Pinpoint the cell where the given text exists, returning its (X, Y) midpoint coordinate. 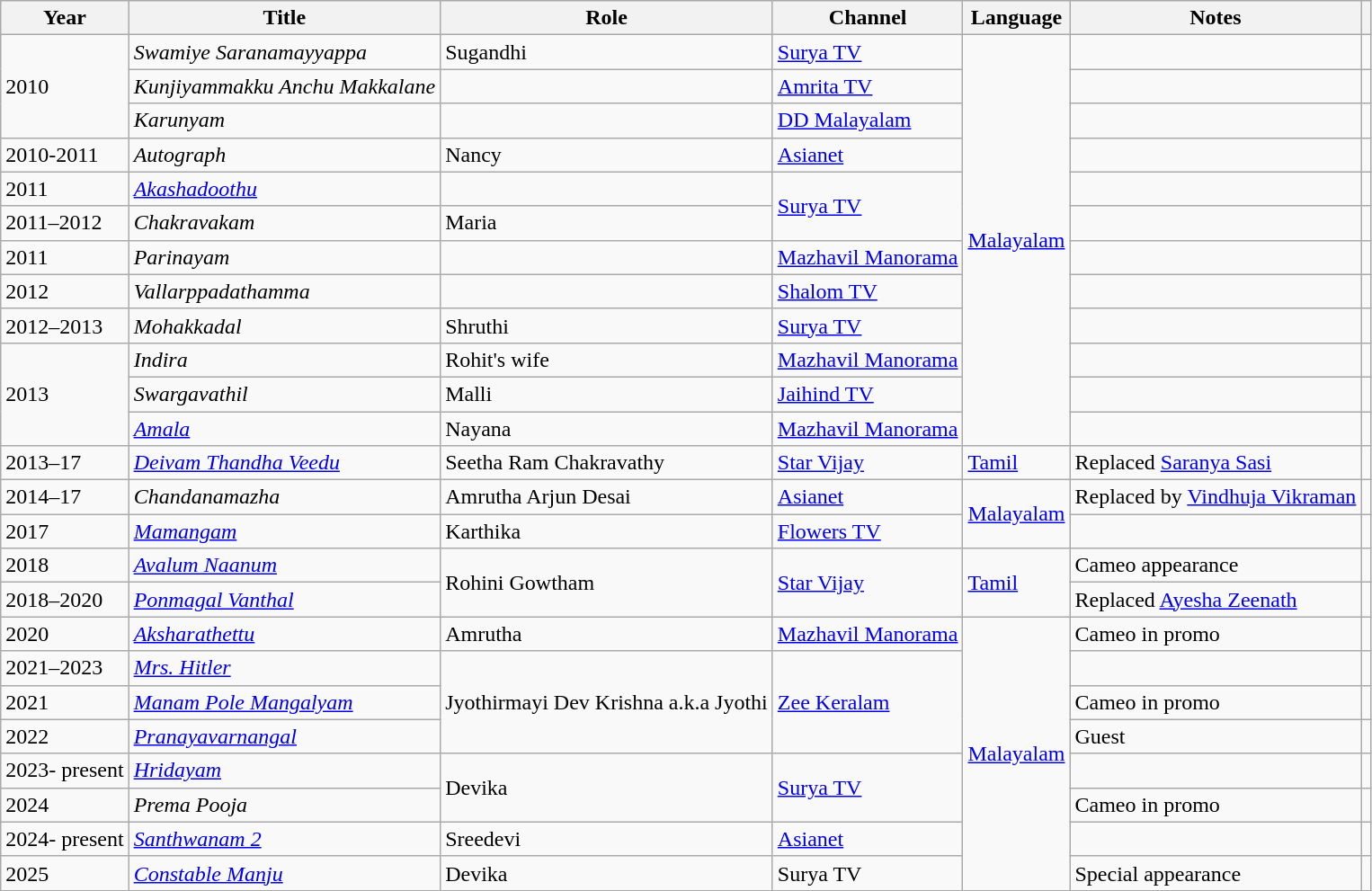
Avalum Naanum (284, 566)
Amrita TV (868, 86)
Deivam Thandha Veedu (284, 463)
Chakravakam (284, 223)
Mrs. Hitler (284, 668)
Shruthi (607, 325)
Prema Pooja (284, 805)
2018–2020 (65, 600)
Channel (868, 18)
Amala (284, 429)
Indira (284, 360)
Chandanamazha (284, 497)
Role (607, 18)
Jaihind TV (868, 394)
Aksharathettu (284, 634)
Replaced Saranya Sasi (1216, 463)
Cameo appearance (1216, 566)
Akashadoothu (284, 189)
2024 (65, 805)
2010 (65, 86)
2013–17 (65, 463)
Mamangam (284, 531)
Hridayam (284, 771)
Title (284, 18)
2020 (65, 634)
Jyothirmayi Dev Krishna a.k.a Jyothi (607, 702)
Pranayavarnangal (284, 736)
Kunjiyammakku Anchu Makkalane (284, 86)
2022 (65, 736)
Language (1016, 18)
2012–2013 (65, 325)
2024- present (65, 839)
Zee Keralam (868, 702)
Guest (1216, 736)
2021–2023 (65, 668)
Nancy (607, 155)
Ponmagal Vanthal (284, 600)
2023- present (65, 771)
Rohit's wife (607, 360)
Flowers TV (868, 531)
2011–2012 (65, 223)
Replaced Ayesha Zeenath (1216, 600)
Swamiye Saranamayyappa (284, 52)
Mohakkadal (284, 325)
2010-2011 (65, 155)
Malli (607, 394)
Karthika (607, 531)
Rohini Gowtham (607, 583)
2025 (65, 873)
Sreedevi (607, 839)
Replaced by Vindhuja Vikraman (1216, 497)
Santhwanam 2 (284, 839)
Shalom TV (868, 291)
Swargavathil (284, 394)
2014–17 (65, 497)
Sugandhi (607, 52)
Year (65, 18)
Manam Pole Mangalyam (284, 702)
DD Malayalam (868, 120)
2021 (65, 702)
Vallarppadathamma (284, 291)
Nayana (607, 429)
Karunyam (284, 120)
Parinayam (284, 257)
Autograph (284, 155)
Notes (1216, 18)
2013 (65, 394)
Constable Manju (284, 873)
Amrutha Arjun Desai (607, 497)
2012 (65, 291)
Maria (607, 223)
2018 (65, 566)
Seetha Ram Chakravathy (607, 463)
Amrutha (607, 634)
Special appearance (1216, 873)
2017 (65, 531)
